From the cell containing the given text, extract its center point as [x, y] coordinate. 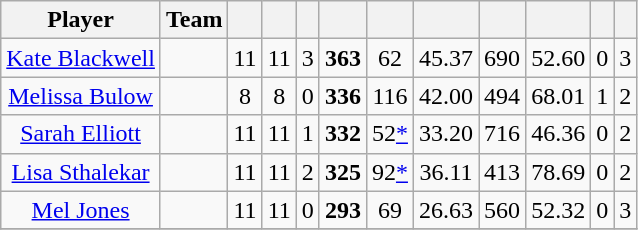
293 [342, 210]
42.00 [446, 96]
36.11 [446, 172]
69 [390, 210]
Sarah Elliott [81, 134]
413 [502, 172]
494 [502, 96]
Kate Blackwell [81, 58]
690 [502, 58]
78.69 [558, 172]
Lisa Sthalekar [81, 172]
52* [390, 134]
Melissa Bulow [81, 96]
363 [342, 58]
332 [342, 134]
45.37 [446, 58]
92* [390, 172]
560 [502, 210]
Team [194, 20]
46.36 [558, 134]
33.20 [446, 134]
325 [342, 172]
116 [390, 96]
26.63 [446, 210]
52.60 [558, 58]
68.01 [558, 96]
52.32 [558, 210]
716 [502, 134]
62 [390, 58]
Player [81, 20]
Mel Jones [81, 210]
336 [342, 96]
